For the text-containing cell, return its midpoint in [x, y] coordinate format. 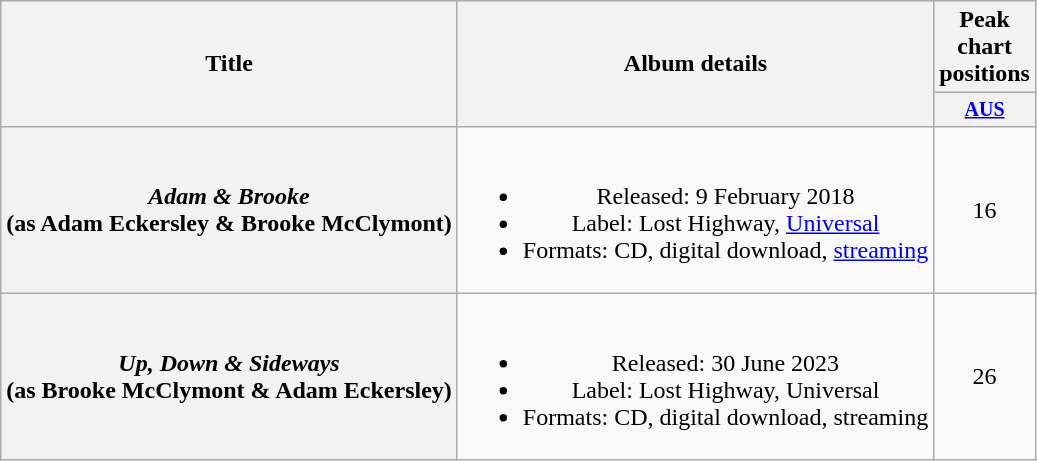
AUS [985, 110]
Released: 9 February 2018Label: Lost Highway, UniversalFormats: CD, digital download, streaming [695, 210]
Adam & Brooke (as Adam Eckersley & Brooke McClymont) [230, 210]
Album details [695, 64]
26 [985, 376]
Title [230, 64]
16 [985, 210]
Up, Down & Sideways (as Brooke McClymont & Adam Eckersley) [230, 376]
Peak chartpositions [985, 47]
Released: 30 June 2023Label: Lost Highway, UniversalFormats: CD, digital download, streaming [695, 376]
